Search for the cell housing the specified text and yield its [x, y] center coordinate. 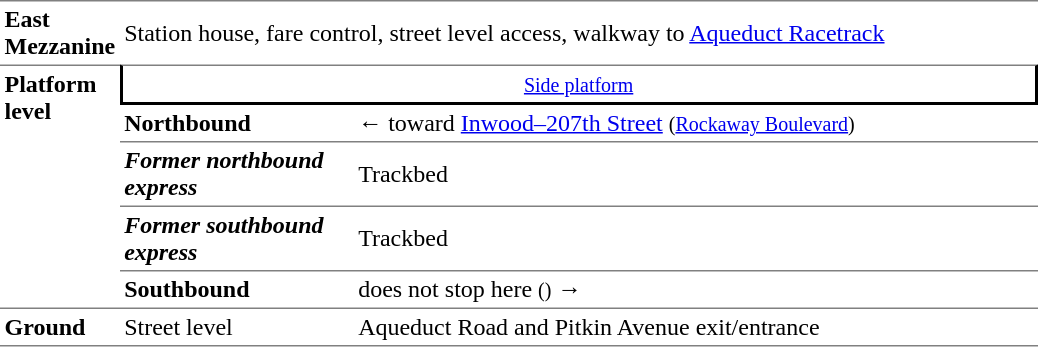
← toward Inwood–207th Street (Rockaway Boulevard) [696, 124]
Station house, fare control, street level access, walkway to Aqueduct Racetrack [579, 32]
Southbound [237, 291]
Former southbound express [237, 239]
Aqueduct Road and Pitkin Avenue exit/entrance [696, 328]
East Mezzanine [60, 32]
Street level [237, 328]
Platform level [60, 186]
Ground [60, 328]
Former northbound express [237, 174]
Side platform [579, 84]
does not stop here () → [696, 291]
Northbound [237, 124]
